Search for the cell housing the specified text and yield its (X, Y) center coordinate. 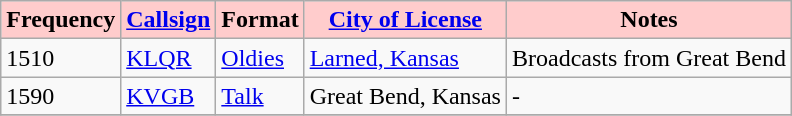
Notes (648, 20)
KLQR (168, 58)
Format (260, 20)
1510 (61, 58)
Great Bend, Kansas (405, 96)
1590 (61, 96)
- (648, 96)
Larned, Kansas (405, 58)
Oldies (260, 58)
Broadcasts from Great Bend (648, 58)
City of License (405, 20)
KVGB (168, 96)
Talk (260, 96)
Callsign (168, 20)
Frequency (61, 20)
